Output the (X, Y) coordinate of the center of the cell containing the given text.  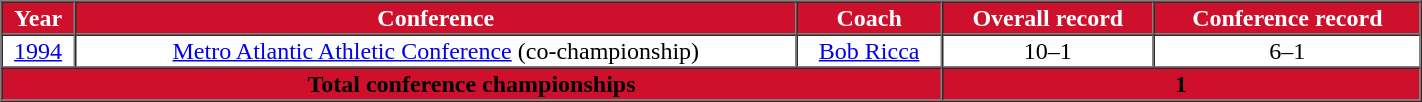
1994 (38, 50)
Coach (870, 18)
Conference (436, 18)
10–1 (1048, 50)
Total conference championships (472, 84)
Year (38, 18)
Metro Atlantic Athletic Conference (co-championship) (436, 50)
Overall record (1048, 18)
Bob Ricca (870, 50)
6–1 (1287, 50)
1 (1180, 84)
Conference record (1287, 18)
